For the text-containing cell, return its midpoint in [x, y] coordinate format. 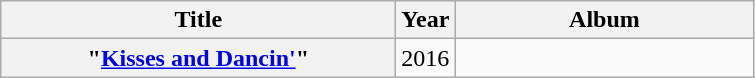
"Kisses and Dancin'" [198, 58]
Year [426, 20]
2016 [426, 58]
Title [198, 20]
Album [604, 20]
